Detect which cell encompasses the target text, then output its [x, y] center coordinate. 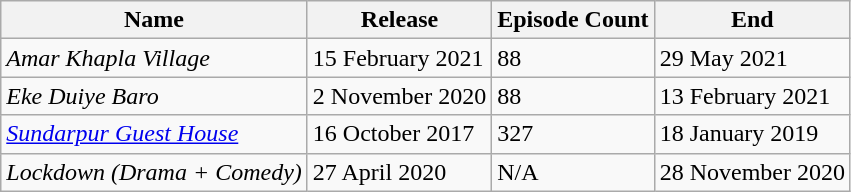
327 [573, 134]
15 February 2021 [399, 58]
Amar Khapla Village [154, 58]
Release [399, 20]
29 May 2021 [752, 58]
16 October 2017 [399, 134]
Lockdown (Drama + Comedy) [154, 172]
27 April 2020 [399, 172]
Sundarpur Guest House [154, 134]
13 February 2021 [752, 96]
Eke Duiye Baro [154, 96]
28 November 2020 [752, 172]
N/A [573, 172]
2 November 2020 [399, 96]
Episode Count [573, 20]
18 January 2019 [752, 134]
Name [154, 20]
End [752, 20]
